Find where the given text appears and provide that cell's center as (x, y) coordinate. 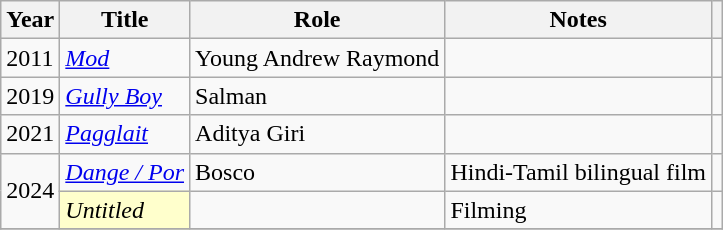
Pagglait (125, 134)
Gully Boy (125, 96)
2021 (30, 134)
2011 (30, 58)
Title (125, 20)
Role (318, 20)
Untitled (125, 210)
2019 (30, 96)
2024 (30, 191)
Young Andrew Raymond (318, 58)
Hindi-Tamil bilingual film (578, 172)
Bosco (318, 172)
Mod (125, 58)
Notes (578, 20)
Dange / Por (125, 172)
Filming (578, 210)
Aditya Giri (318, 134)
Salman (318, 96)
Year (30, 20)
